Pinpoint the cell where the given text exists, returning its (X, Y) midpoint coordinate. 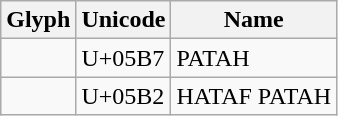
PATAH (254, 58)
U+05B2 (124, 96)
Glyph (38, 20)
Unicode (124, 20)
HATAF PATAH (254, 96)
Name (254, 20)
U+05B7 (124, 58)
